Return the (x, y) coordinate for the center point of the cell that contains the specified text.  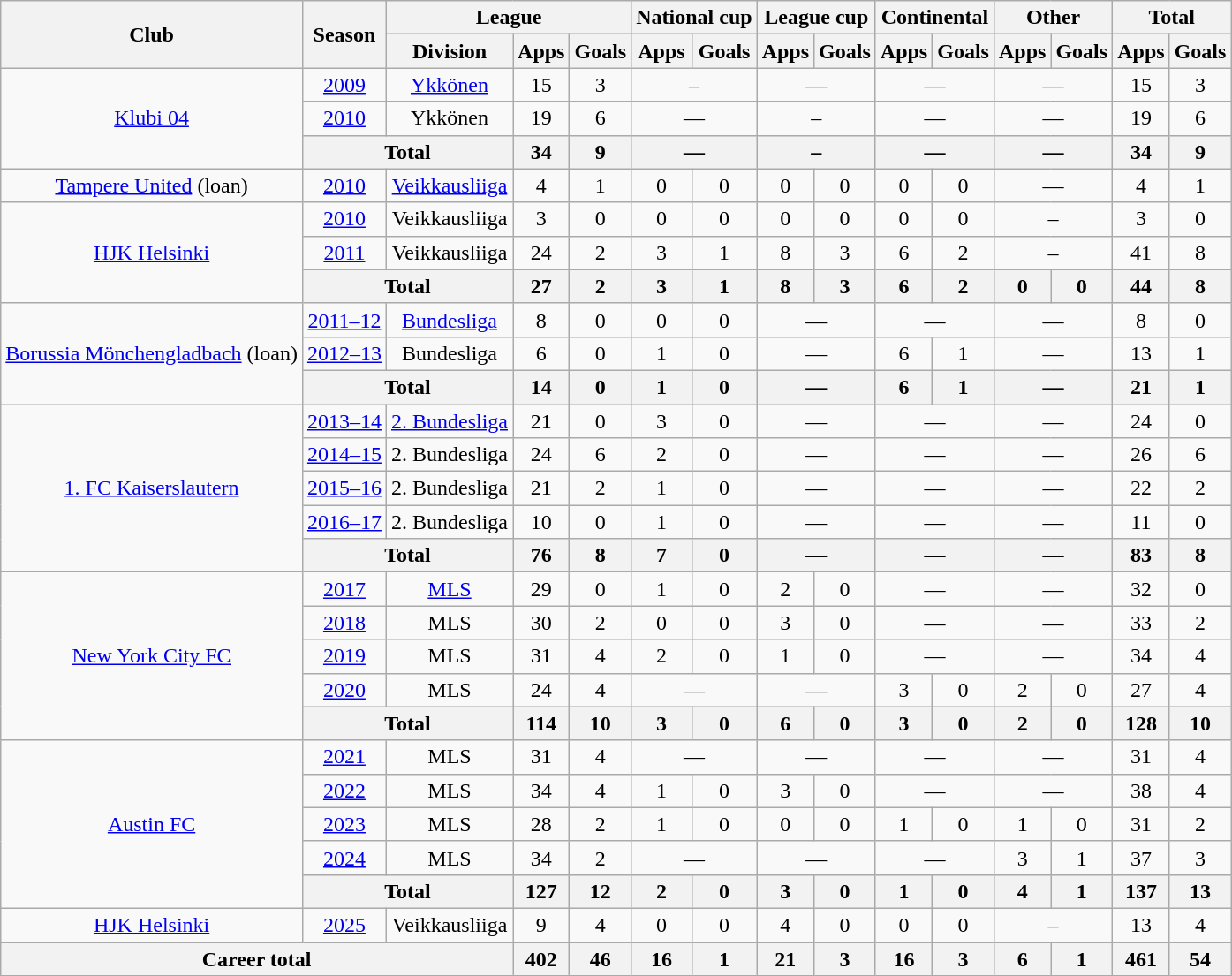
2023 (344, 824)
Season (344, 34)
33 (1141, 623)
2025 (344, 925)
11 (1141, 522)
32 (1141, 589)
14 (541, 387)
44 (1141, 286)
2011–12 (344, 320)
Tampere United (loan) (152, 185)
Borussia Mönchengladbach (loan) (152, 353)
38 (1141, 791)
2021 (344, 757)
Career total (257, 958)
12 (601, 891)
2014–15 (344, 455)
2017 (344, 589)
22 (1141, 488)
Continental (934, 18)
2011 (344, 253)
Other (1053, 18)
1. FC Kaiserslautern (152, 488)
30 (541, 623)
2009 (344, 85)
137 (1141, 891)
461 (1141, 958)
League cup (816, 18)
2024 (344, 858)
2012–13 (344, 353)
Klubi 04 (152, 118)
83 (1141, 556)
127 (541, 891)
2022 (344, 791)
Division (449, 51)
26 (1141, 455)
54 (1200, 958)
41 (1141, 253)
402 (541, 958)
Austin FC (152, 824)
2020 (344, 690)
Club (152, 34)
2018 (344, 623)
114 (541, 723)
2015–16 (344, 488)
2016–17 (344, 522)
7 (661, 556)
National cup (694, 18)
29 (541, 589)
37 (1141, 858)
28 (541, 824)
New York City FC (152, 656)
128 (1141, 723)
76 (541, 556)
League (509, 18)
2013–14 (344, 421)
46 (601, 958)
2019 (344, 656)
